Find where the given text appears and provide that cell's center as [x, y] coordinate. 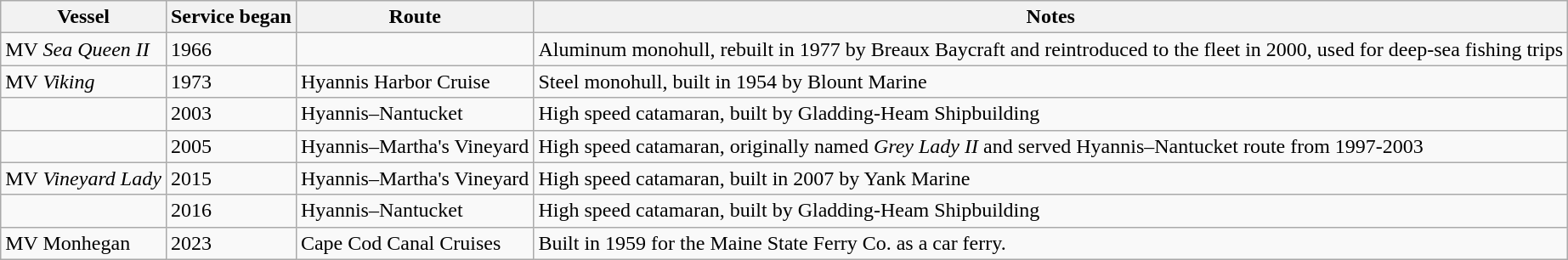
MV Viking [83, 82]
Steel monohull, built in 1954 by Blount Marine [1050, 82]
MV Vineyard Lady [83, 178]
1966 [231, 49]
Service began [231, 17]
Route [415, 17]
1973 [231, 82]
2023 [231, 243]
MV Sea Queen II [83, 49]
Hyannis Harbor Cruise [415, 82]
2015 [231, 178]
Built in 1959 for the Maine State Ferry Co. as a car ferry. [1050, 243]
High speed catamaran, originally named Grey Lady II and served Hyannis–Nantucket route from 1997-2003 [1050, 146]
High speed catamaran, built in 2007 by Yank Marine [1050, 178]
Cape Cod Canal Cruises [415, 243]
2016 [231, 211]
Notes [1050, 17]
Vessel [83, 17]
Aluminum monohull, rebuilt in 1977 by Breaux Baycraft and reintroduced to the fleet in 2000, used for deep-sea fishing trips [1050, 49]
MV Monhegan [83, 243]
2003 [231, 114]
2005 [231, 146]
